Capture the cell that displays the provided text and extract its (X, Y) central coordinate. 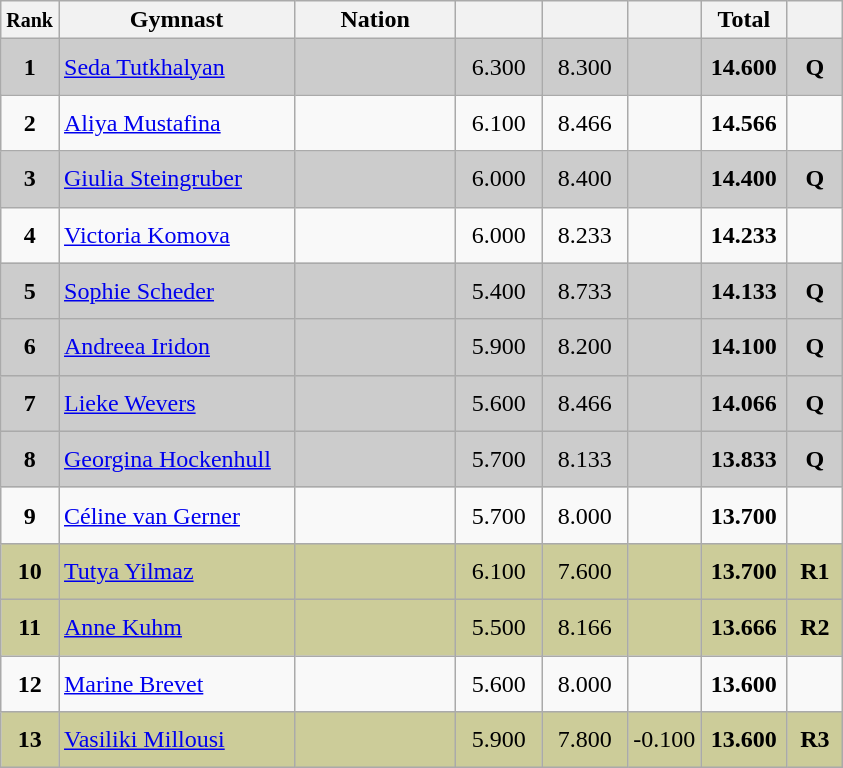
6 (30, 347)
14.566 (744, 123)
Lieke Wevers (176, 403)
Vasiliki Millousi (176, 740)
5.400 (499, 291)
13 (30, 740)
R2 (815, 627)
Nation (376, 20)
Tutya Yilmaz (176, 571)
14.233 (744, 235)
10 (30, 571)
Gymnast (176, 20)
8 (30, 459)
Rank (30, 20)
Total (744, 20)
R1 (815, 571)
Céline van Gerner (176, 515)
2 (30, 123)
13.666 (744, 627)
Marine Brevet (176, 684)
1 (30, 67)
11 (30, 627)
8.300 (585, 67)
Seda Tutkhalyan (176, 67)
12 (30, 684)
14.133 (744, 291)
5 (30, 291)
R3 (815, 740)
14.100 (744, 347)
8.200 (585, 347)
Andreea Iridon (176, 347)
8.233 (585, 235)
14.400 (744, 179)
13.833 (744, 459)
14.600 (744, 67)
3 (30, 179)
-0.100 (664, 740)
Victoria Komova (176, 235)
Anne Kuhm (176, 627)
5.500 (499, 627)
Sophie Scheder (176, 291)
9 (30, 515)
4 (30, 235)
7.600 (585, 571)
8.166 (585, 627)
Giulia Steingruber (176, 179)
Aliya Mustafina (176, 123)
8.133 (585, 459)
14.066 (744, 403)
Georgina Hockenhull (176, 459)
8.400 (585, 179)
8.733 (585, 291)
7 (30, 403)
7.800 (585, 740)
6.300 (499, 67)
